Output the (x, y) coordinate of the center of the cell containing the given text.  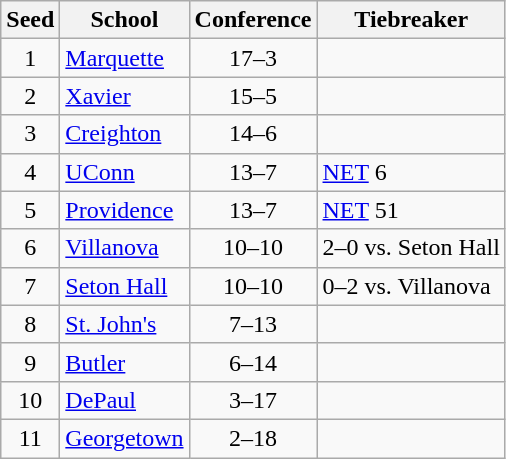
4 (30, 172)
17–3 (253, 58)
15–5 (253, 96)
2–18 (253, 438)
5 (30, 210)
DePaul (124, 400)
6 (30, 248)
Seed (30, 20)
8 (30, 324)
Tiebreaker (411, 20)
7–13 (253, 324)
NET 51 (411, 210)
7 (30, 286)
Marquette (124, 58)
Creighton (124, 134)
UConn (124, 172)
3–17 (253, 400)
6–14 (253, 362)
Xavier (124, 96)
Butler (124, 362)
St. John's (124, 324)
11 (30, 438)
Conference (253, 20)
2–0 vs. Seton Hall (411, 248)
Seton Hall (124, 286)
3 (30, 134)
9 (30, 362)
10 (30, 400)
2 (30, 96)
School (124, 20)
Georgetown (124, 438)
14–6 (253, 134)
Providence (124, 210)
NET 6 (411, 172)
Villanova (124, 248)
0–2 vs. Villanova (411, 286)
1 (30, 58)
